Extract the [x, y] coordinate from the center of the cell holding the provided text.  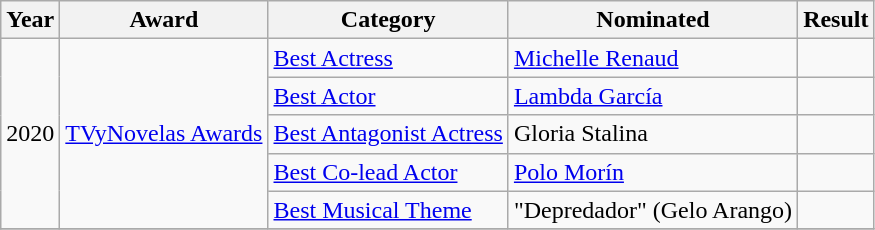
Best Co-lead Actor [388, 172]
Nominated [652, 20]
2020 [30, 134]
"Depredador" (Gelo Arango) [652, 210]
Best Actor [388, 96]
Best Antagonist Actress [388, 134]
Year [30, 20]
Best Actress [388, 58]
Michelle Renaud [652, 58]
TVyNovelas Awards [164, 134]
Gloria Stalina [652, 134]
Best Musical Theme [388, 210]
Award [164, 20]
Polo Morín [652, 172]
Result [836, 20]
Category [388, 20]
Lambda García [652, 96]
